Identify which cell holds the provided text, then report its [x, y] central coordinate. 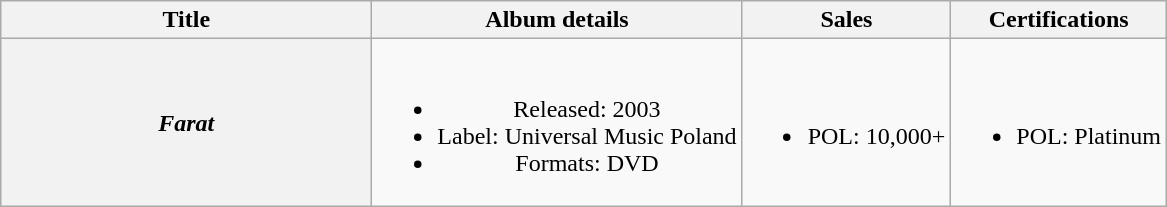
Title [186, 20]
Certifications [1059, 20]
Sales [846, 20]
Released: 2003Label: Universal Music PolandFormats: DVD [557, 122]
POL: Platinum [1059, 122]
Album details [557, 20]
POL: 10,000+ [846, 122]
Farat [186, 122]
